Extract the [x, y] coordinate from the center of the cell holding the provided text.  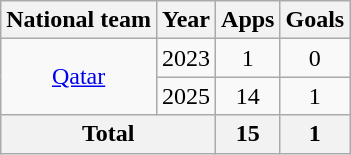
Qatar [79, 77]
Goals [315, 20]
15 [248, 134]
2023 [186, 58]
Year [186, 20]
National team [79, 20]
0 [315, 58]
2025 [186, 96]
Apps [248, 20]
14 [248, 96]
Total [108, 134]
